Locate the cell with the specified text and output its (X, Y) center coordinate. 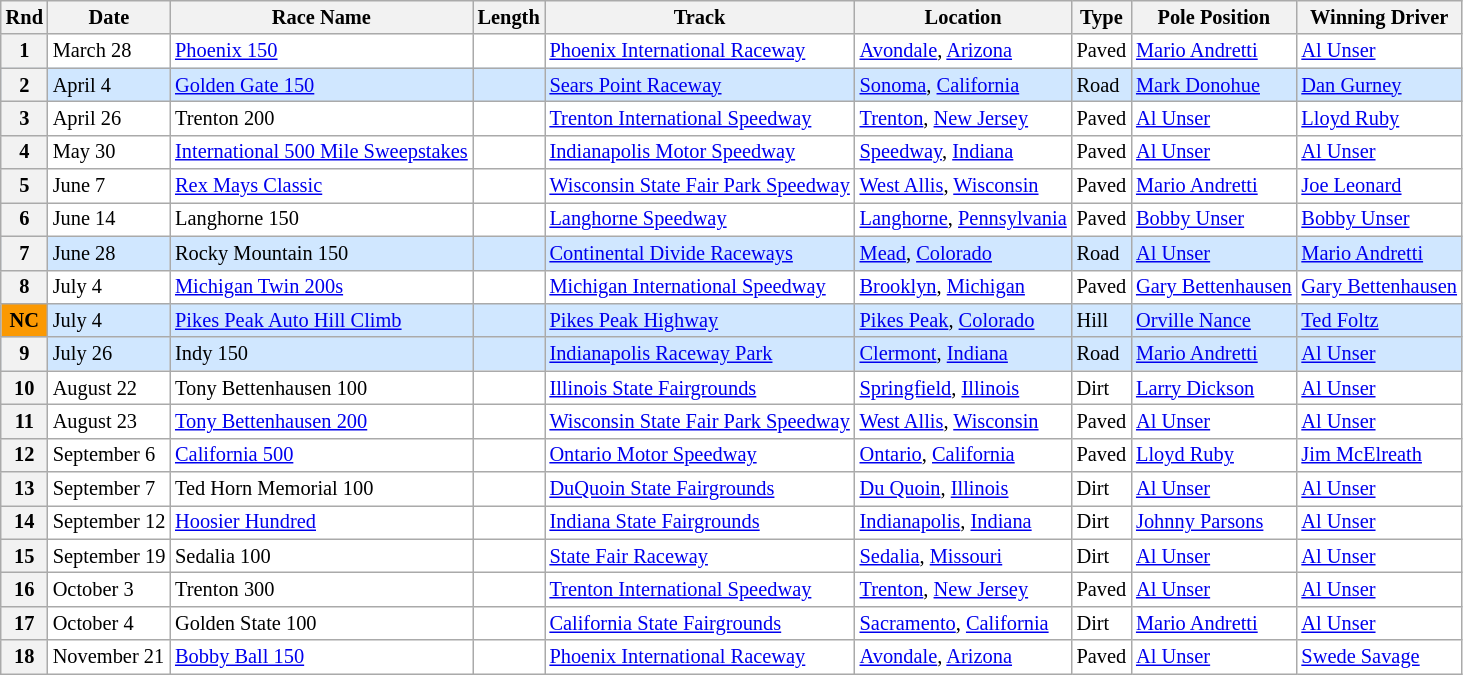
10 (24, 388)
Track (700, 17)
Trenton 300 (321, 589)
Sonoma, California (964, 85)
16 (24, 589)
March 28 (109, 51)
Indianapolis Raceway Park (700, 354)
12 (24, 455)
Pikes Peak Auto Hill Climb (321, 320)
Race Name (321, 17)
17 (24, 623)
DuQuoin State Fairgrounds (700, 489)
September 7 (109, 489)
Phoenix 150 (321, 51)
June 28 (109, 253)
State Fair Raceway (700, 556)
Rex Mays Classic (321, 186)
5 (24, 186)
July 26 (109, 354)
Orville Nance (1214, 320)
August 23 (109, 421)
1 (24, 51)
September 19 (109, 556)
Sedalia 100 (321, 556)
Date (109, 17)
Tony Bettenhausen 200 (321, 421)
Bobby Ball 150 (321, 657)
Trenton 200 (321, 118)
Larry Dickson (1214, 388)
May 30 (109, 152)
Swede Savage (1378, 657)
April 26 (109, 118)
Continental Divide Raceways (700, 253)
Illinois State Fairgrounds (700, 388)
California 500 (321, 455)
Golden Gate 150 (321, 85)
Speedway, Indiana (964, 152)
International 500 Mile Sweepstakes (321, 152)
13 (24, 489)
Indianapolis, Indiana (964, 522)
September 6 (109, 455)
Ted Foltz (1378, 320)
Sedalia, Missouri (964, 556)
Indy 150 (321, 354)
Pikes Peak Highway (700, 320)
August 22 (109, 388)
Clermont, Indiana (964, 354)
11 (24, 421)
Michigan Twin 200s (321, 287)
June 7 (109, 186)
June 14 (109, 219)
Sears Point Raceway (700, 85)
2 (24, 85)
NC (24, 320)
Langhorne 150 (321, 219)
4 (24, 152)
September 12 (109, 522)
Mark Donohue (1214, 85)
Winning Driver (1378, 17)
15 (24, 556)
Ontario Motor Speedway (700, 455)
Type (1102, 17)
Springfield, Illinois (964, 388)
Johnny Parsons (1214, 522)
Ontario, California (964, 455)
October 4 (109, 623)
Golden State 100 (321, 623)
Ted Horn Memorial 100 (321, 489)
Tony Bettenhausen 100 (321, 388)
Location (964, 17)
Indianapolis Motor Speedway (700, 152)
April 4 (109, 85)
9 (24, 354)
Sacramento, California (964, 623)
7 (24, 253)
Rnd (24, 17)
October 3 (109, 589)
Langhorne, Pennsylvania (964, 219)
Brooklyn, Michigan (964, 287)
Du Quoin, Illinois (964, 489)
Hoosier Hundred (321, 522)
14 (24, 522)
Jim McElreath (1378, 455)
6 (24, 219)
November 21 (109, 657)
Mead, Colorado (964, 253)
Pikes Peak, Colorado (964, 320)
Dan Gurney (1378, 85)
18 (24, 657)
Pole Position (1214, 17)
Rocky Mountain 150 (321, 253)
Length (509, 17)
Michigan International Speedway (700, 287)
Hill (1102, 320)
3 (24, 118)
8 (24, 287)
California State Fairgrounds (700, 623)
Indiana State Fairgrounds (700, 522)
Joe Leonard (1378, 186)
Langhorne Speedway (700, 219)
